Output the (X, Y) coordinate of the center of the cell containing the given text.  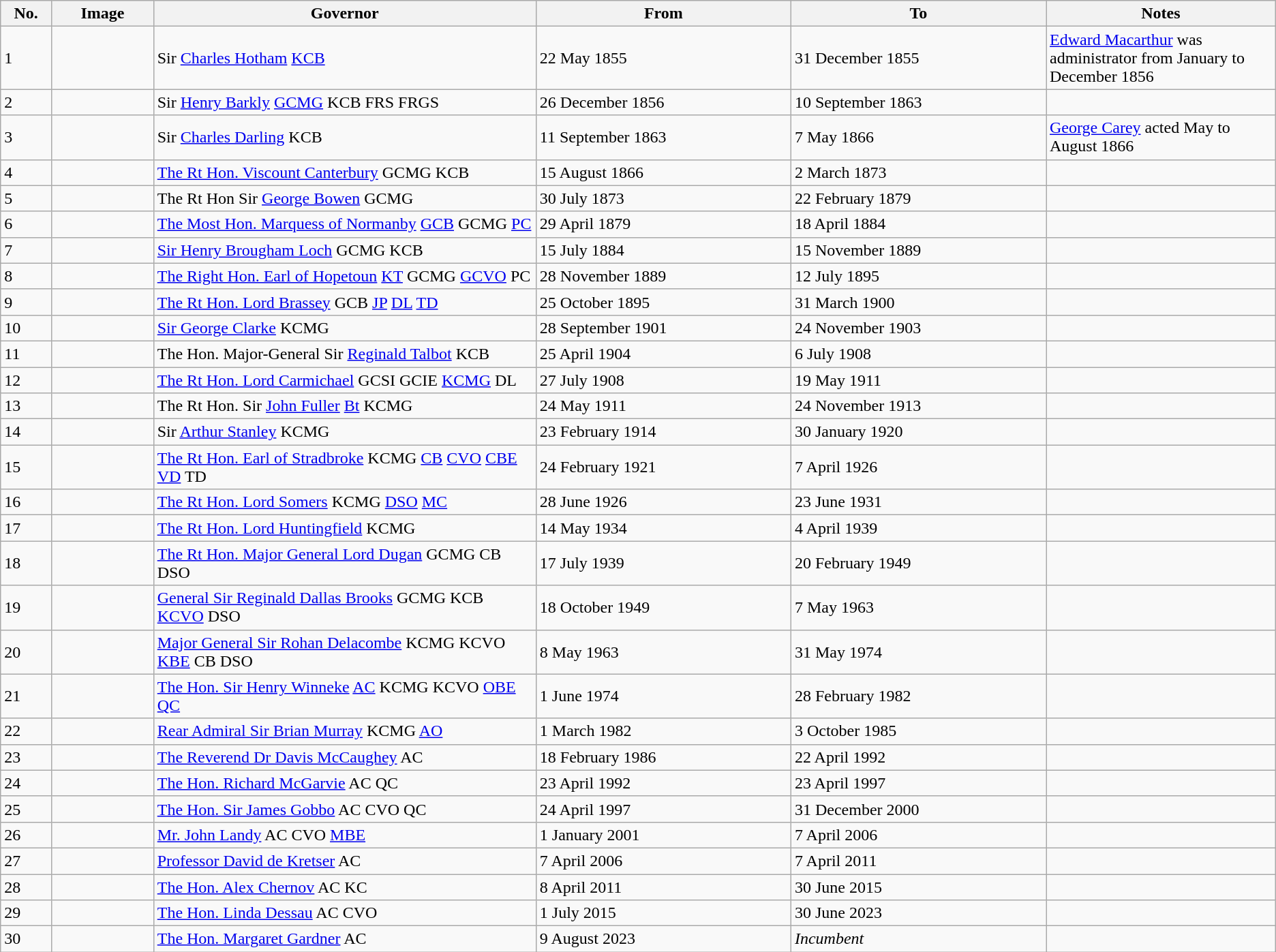
To (918, 14)
10 (26, 328)
Rear Admiral Sir Brian Murray KCMG AO (345, 731)
24 February 1921 (663, 467)
18 February 1986 (663, 757)
28 February 1982 (918, 696)
28 November 1889 (663, 276)
15 (26, 467)
24 May 1911 (663, 406)
The Rt Hon. Lord Huntingfield KCMG (345, 528)
The Hon. Linda Dessau AC CVO (345, 913)
30 January 1920 (918, 432)
Governor (345, 14)
The Most Hon. Marquess of Normanby GCB GCMG PC (345, 224)
7 May 1963 (918, 608)
9 August 2023 (663, 939)
28 (26, 887)
1 March 1982 (663, 731)
The Rt Hon. Sir John Fuller Bt KCMG (345, 406)
31 December 2000 (918, 809)
The Hon. Sir James Gobbo AC CVO QC (345, 809)
18 April 1884 (918, 224)
Edward Macarthur was administrator from January to December 1856 (1160, 58)
28 June 1926 (663, 502)
26 (26, 835)
23 (26, 757)
Sir Charles Darling KCB (345, 138)
9 (26, 302)
Sir Henry Brougham Loch GCMG KCB (345, 250)
27 (26, 861)
25 October 1895 (663, 302)
13 (26, 406)
22 (26, 731)
24 (26, 783)
20 February 1949 (918, 563)
2 March 1873 (918, 172)
7 April 1926 (918, 467)
8 May 1963 (663, 651)
6 (26, 224)
23 April 1997 (918, 783)
16 (26, 502)
5 (26, 198)
29 April 1879 (663, 224)
11 September 1863 (663, 138)
23 April 1992 (663, 783)
11 (26, 354)
22 April 1992 (918, 757)
15 July 1884 (663, 250)
26 December 1856 (663, 102)
8 April 2011 (663, 887)
22 February 1879 (918, 198)
31 December 1855 (918, 58)
The Reverend Dr Davis McCaughey AC (345, 757)
Sir Charles Hotham KCB (345, 58)
28 September 1901 (663, 328)
7 (26, 250)
Image (103, 14)
7 April 2011 (918, 861)
18 (26, 563)
30 (26, 939)
The Hon. Alex Chernov AC KC (345, 887)
Incumbent (918, 939)
17 July 1939 (663, 563)
The Rt Hon. Lord Somers KCMG DSO MC (345, 502)
No. (26, 14)
George Carey acted May to August 1866 (1160, 138)
29 (26, 913)
Sir George Clarke KCMG (345, 328)
15 November 1889 (918, 250)
The Hon. Richard McGarvie AC QC (345, 783)
24 April 1997 (663, 809)
1 July 2015 (663, 913)
12 July 1895 (918, 276)
30 July 1873 (663, 198)
30 June 2023 (918, 913)
31 May 1974 (918, 651)
The Right Hon. Earl of Hopetoun KT GCMG GCVO PC (345, 276)
6 July 1908 (918, 354)
15 August 1866 (663, 172)
The Rt Hon Sir George Bowen GCMG (345, 198)
24 November 1913 (918, 406)
General Sir Reginald Dallas Brooks GCMG KCB KCVO DSO (345, 608)
Professor David de Kretser AC (345, 861)
2 (26, 102)
23 June 1931 (918, 502)
3 October 1985 (918, 731)
4 April 1939 (918, 528)
19 May 1911 (918, 380)
22 May 1855 (663, 58)
1 (26, 58)
7 May 1866 (918, 138)
The Hon. Major-General Sir Reginald Talbot KCB (345, 354)
Notes (1160, 14)
The Hon. Sir Henry Winneke AC KCMG KCVO OBE QC (345, 696)
1 January 2001 (663, 835)
From (663, 14)
The Rt Hon. Viscount Canterbury GCMG KCB (345, 172)
14 May 1934 (663, 528)
31 March 1900 (918, 302)
24 November 1903 (918, 328)
21 (26, 696)
The Hon. Margaret Gardner AC (345, 939)
23 February 1914 (663, 432)
3 (26, 138)
4 (26, 172)
Sir Henry Barkly GCMG KCB FRS FRGS (345, 102)
The Rt Hon. Lord Brassey GCB JP DL TD (345, 302)
20 (26, 651)
30 June 2015 (918, 887)
10 September 1863 (918, 102)
17 (26, 528)
12 (26, 380)
25 (26, 809)
The Rt Hon. Lord Carmichael GCSI GCIE KCMG DL (345, 380)
1 June 1974 (663, 696)
25 April 1904 (663, 354)
The Rt Hon. Major General Lord Dugan GCMG CB DSO (345, 563)
27 July 1908 (663, 380)
14 (26, 432)
18 October 1949 (663, 608)
19 (26, 608)
Major General Sir Rohan Delacombe KCMG KCVO KBE CB DSO (345, 651)
Mr. John Landy AC CVO MBE (345, 835)
The Rt Hon. Earl of Stradbroke KCMG CB CVO CBE VD TD (345, 467)
Sir Arthur Stanley KCMG (345, 432)
8 (26, 276)
